Return the (X, Y) coordinate for the center point of the cell that contains the specified text.  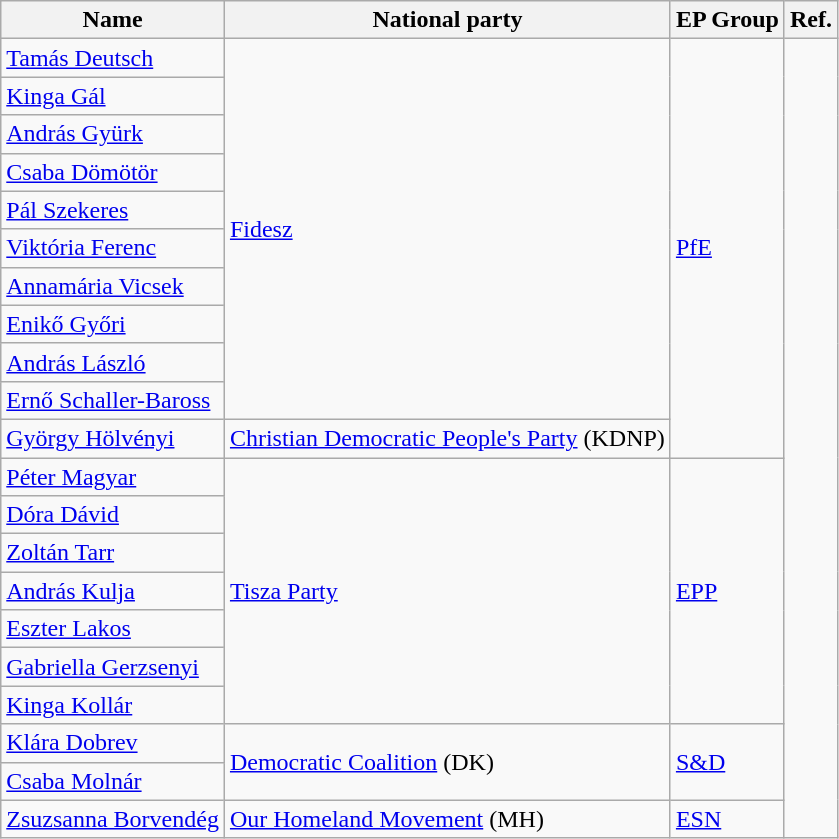
Democratic Coalition (DK) (447, 762)
Ernő Schaller-Baross (113, 400)
András László (113, 362)
Tisza Party (447, 591)
Kinga Kollár (113, 705)
Csaba Dömötör (113, 172)
EP Group (727, 20)
Fidesz (447, 230)
Christian Democratic People's Party (KDNP) (447, 438)
Enikő Győri (113, 324)
Eszter Lakos (113, 629)
ESN (727, 819)
Pál Szekeres (113, 210)
Name (113, 20)
Zoltán Tarr (113, 553)
Annamária Vicsek (113, 286)
Dóra Dávid (113, 515)
Péter Magyar (113, 477)
Viktória Ferenc (113, 248)
Tamás Deutsch (113, 58)
National party (447, 20)
György Hölvényi (113, 438)
EPP (727, 591)
András Gyürk (113, 134)
Ref. (810, 20)
PfE (727, 248)
András Kulja (113, 591)
S&D (727, 762)
Our Homeland Movement (MH) (447, 819)
Kinga Gál (113, 96)
Zsuzsanna Borvendég (113, 819)
Gabriella Gerzsenyi (113, 667)
Klára Dobrev (113, 743)
Csaba Molnár (113, 781)
